Scan for the cell matching the given text and deliver its [x, y] coordinate at center. 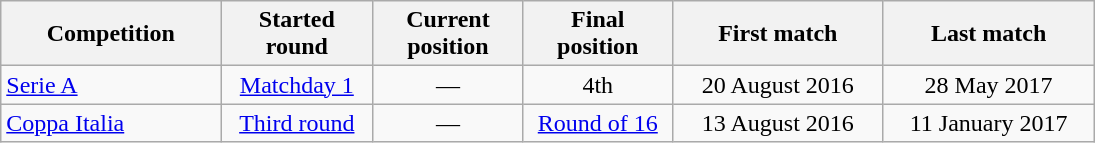
Competition [111, 34]
13 August 2016 [778, 123]
20 August 2016 [778, 85]
Third round [297, 123]
First match [778, 34]
Coppa Italia [111, 123]
Final position [598, 34]
Current position [448, 34]
Matchday 1 [297, 85]
Round of 16 [598, 123]
Serie A [111, 85]
28 May 2017 [988, 85]
4th [598, 85]
11 January 2017 [988, 123]
Last match [988, 34]
Started round [297, 34]
